Determine the (X, Y) coordinate at the center of the cell enclosing the given text.  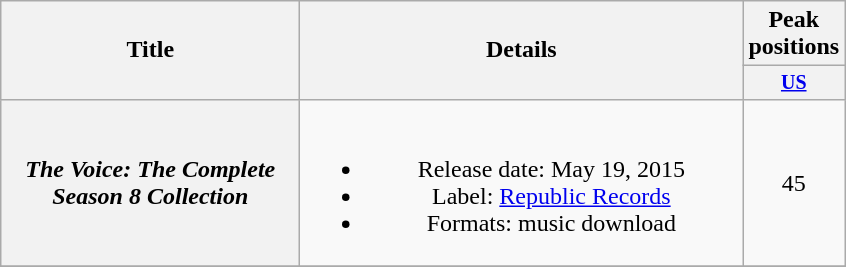
Details (522, 50)
Release date: May 19, 2015Label: Republic RecordsFormats: music download (522, 182)
US (794, 82)
The Voice: The CompleteSeason 8 Collection (150, 182)
Peakpositions (794, 34)
Title (150, 50)
45 (794, 182)
